Return (x, y) of the center of cell containing provided text 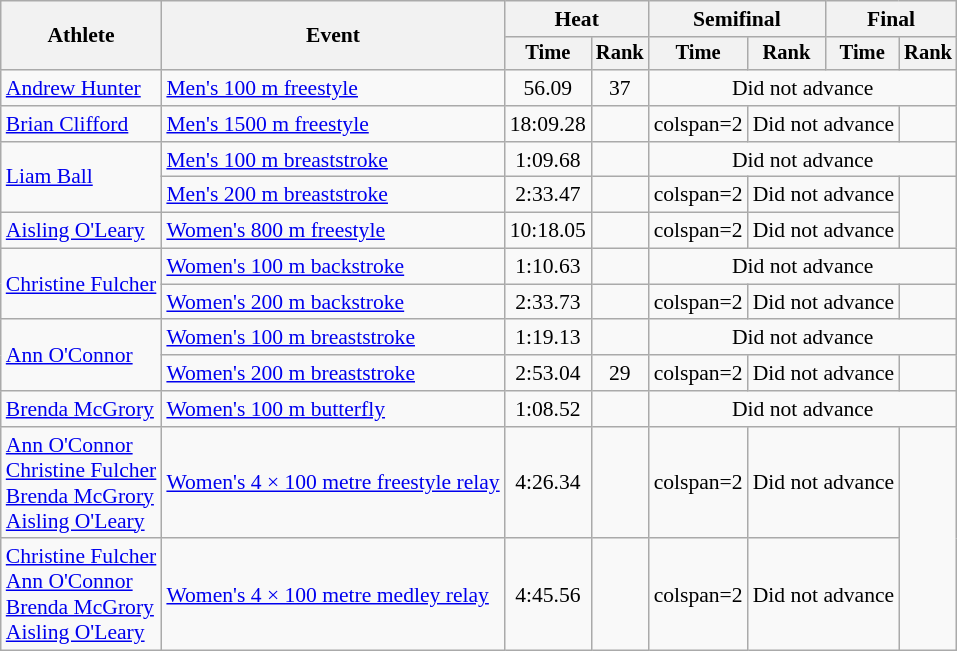
4:26.34 (548, 483)
Women's 800 m freestyle (332, 231)
Christine Fulcher (82, 284)
1:10.63 (548, 267)
Men's 1500 m freestyle (332, 124)
2:53.04 (548, 373)
Women's 200 m breaststroke (332, 373)
Ann O'ConnorChristine FulcherBrenda McGroryAisling O'Leary (82, 483)
Aisling O'Leary (82, 231)
Women's 100 m backstroke (332, 267)
2:33.47 (548, 195)
Christine FulcherAnn O'ConnorBrenda McGroryAisling O'Leary (82, 595)
10:18.05 (548, 231)
1:08.52 (548, 409)
Men's 100 m breaststroke (332, 160)
Heat (577, 19)
Men's 100 m freestyle (332, 88)
Women's 100 m butterfly (332, 409)
Event (332, 36)
37 (620, 88)
18:09.28 (548, 124)
Liam Ball (82, 178)
Women's 4 × 100 metre medley relay (332, 595)
2:33.73 (548, 302)
Athlete (82, 36)
4:45.56 (548, 595)
Women's 4 × 100 metre freestyle relay (332, 483)
Women's 100 m breaststroke (332, 338)
Final (891, 19)
Ann O'Connor (82, 356)
Semifinal (738, 19)
Brenda McGrory (82, 409)
Andrew Hunter (82, 88)
1:09.68 (548, 160)
Brian Clifford (82, 124)
Men's 200 m breaststroke (332, 195)
1:19.13 (548, 338)
56.09 (548, 88)
29 (620, 373)
Women's 200 m backstroke (332, 302)
